Locate the cell with the specified text and output its (X, Y) center coordinate. 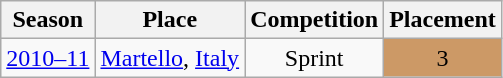
Competition (314, 20)
Season (48, 20)
3 (443, 58)
2010–11 (48, 58)
Place (170, 20)
Placement (443, 20)
Martello, Italy (170, 58)
Sprint (314, 58)
